Locate the cell with the specified text and output its [x, y] center coordinate. 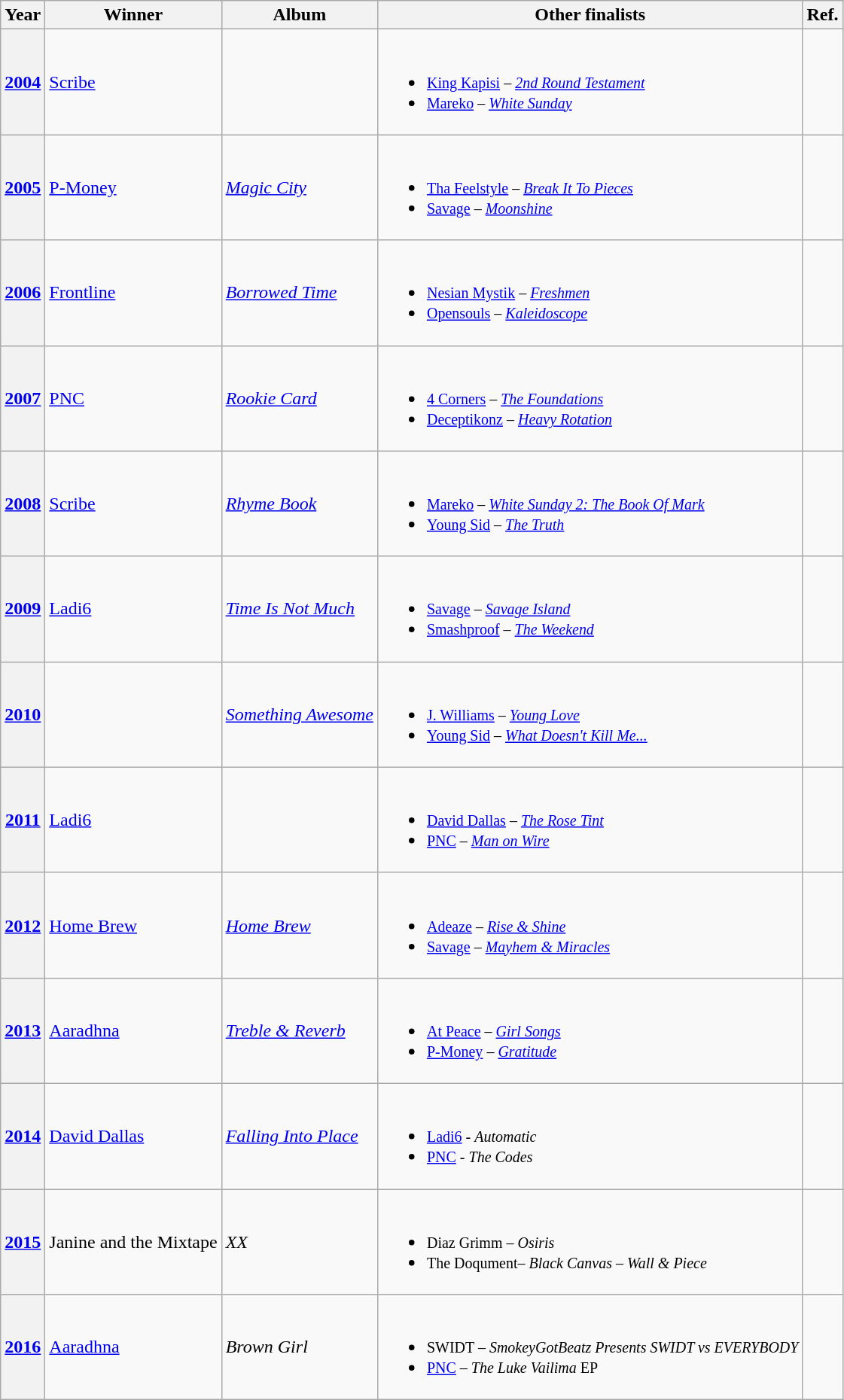
Ref. [822, 15]
Tha Feelstyle – Break It To PiecesSavage – Moonshine [590, 187]
Something Awesome [300, 714]
2009 [23, 609]
2015 [23, 1242]
Year [23, 15]
Magic City [300, 187]
Other finalists [590, 15]
Borrowed Time [300, 293]
Time Is Not Much [300, 609]
2013 [23, 1030]
2004 [23, 82]
2016 [23, 1347]
4 Corners – The FoundationsDeceptikonz – Heavy Rotation [590, 398]
2005 [23, 187]
At Peace – Girl SongsP-Money – Gratitude [590, 1030]
Nesian Mystik – FreshmenOpensouls – Kaleidoscope [590, 293]
Falling Into Place [300, 1136]
Mareko – White Sunday 2: The Book Of MarkYoung Sid – The Truth [590, 504]
Rookie Card [300, 398]
Treble & Reverb [300, 1030]
2006 [23, 293]
PNC [133, 398]
Adeaze – Rise & ShineSavage – Mayhem & Miracles [590, 925]
2012 [23, 925]
Diaz Grimm – OsirisThe Doqument– Black Canvas – Wall & Piece [590, 1242]
J. Williams – Young LoveYoung Sid – What Doesn't Kill Me... [590, 714]
Winner [133, 15]
Janine and the Mixtape [133, 1242]
2010 [23, 714]
David Dallas – The Rose TintPNC – Man on Wire [590, 820]
Ladi6 - AutomaticPNC - The Codes [590, 1136]
Frontline [133, 293]
P-Money [133, 187]
2014 [23, 1136]
2011 [23, 820]
David Dallas [133, 1136]
SWIDT – SmokeyGotBeatz Presents SWIDT vs EVERYBODYPNC – The Luke Vailima EP [590, 1347]
Brown Girl [300, 1347]
2007 [23, 398]
XX [300, 1242]
Savage – Savage IslandSmashproof – The Weekend [590, 609]
Rhyme Book [300, 504]
Album [300, 15]
King Kapisi – 2nd Round TestamentMareko – White Sunday [590, 82]
2008 [23, 504]
